Provide the (X, Y) coordinate of the cell's center where the given text is located.  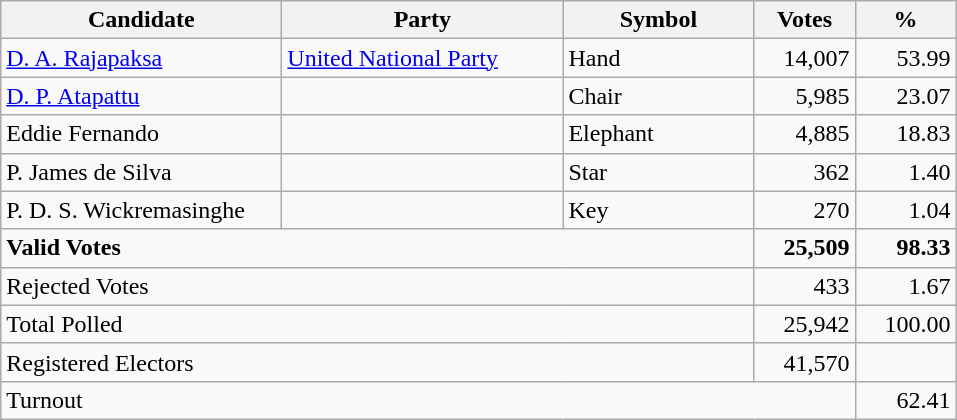
433 (804, 286)
25,509 (804, 248)
1.40 (906, 172)
98.33 (906, 248)
P. James de Silva (142, 172)
Votes (804, 20)
D. P. Atapattu (142, 96)
Eddie Fernando (142, 134)
1.04 (906, 210)
362 (804, 172)
Turnout (428, 400)
100.00 (906, 324)
Candidate (142, 20)
Party (422, 20)
Key (658, 210)
1.67 (906, 286)
Total Polled (378, 324)
41,570 (804, 362)
14,007 (804, 58)
P. D. S. Wickremasinghe (142, 210)
23.07 (906, 96)
Hand (658, 58)
Rejected Votes (378, 286)
Chair (658, 96)
Registered Electors (378, 362)
Elephant (658, 134)
D. A. Rajapaksa (142, 58)
18.83 (906, 134)
25,942 (804, 324)
Valid Votes (378, 248)
Symbol (658, 20)
Star (658, 172)
% (906, 20)
62.41 (906, 400)
5,985 (804, 96)
270 (804, 210)
United National Party (422, 58)
4,885 (804, 134)
53.99 (906, 58)
